Detect which cell encompasses the target text, then output its (x, y) center coordinate. 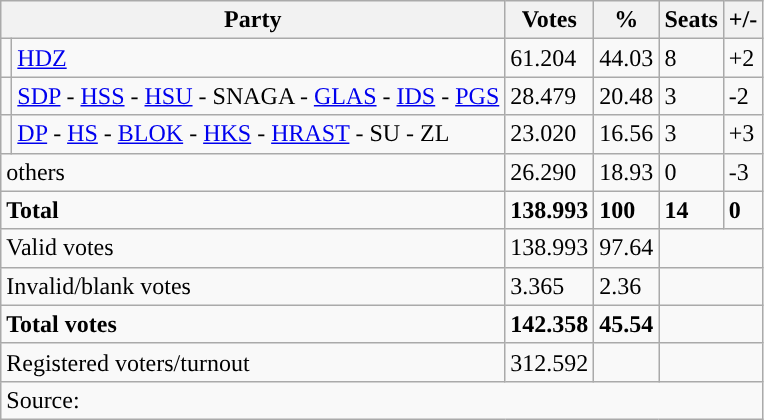
26.290 (550, 172)
Votes (550, 20)
44.03 (626, 58)
+3 (742, 134)
14 (691, 210)
Total votes (253, 324)
HDZ (258, 58)
Invalid/blank votes (253, 286)
Valid votes (253, 248)
312.592 (550, 362)
+2 (742, 58)
-3 (742, 172)
DP - HS - BLOK - HKS - HRAST - SU - ZL (258, 134)
45.54 (626, 324)
97.64 (626, 248)
8 (691, 58)
100 (626, 210)
20.48 (626, 96)
61.204 (550, 58)
Total (253, 210)
142.358 (550, 324)
18.93 (626, 172)
3.365 (550, 286)
SDP - HSS - HSU - SNAGA - GLAS - IDS - PGS (258, 96)
+/- (742, 20)
Registered voters/turnout (253, 362)
Seats (691, 20)
Party (253, 20)
Source: (382, 400)
-2 (742, 96)
% (626, 20)
others (253, 172)
28.479 (550, 96)
23.020 (550, 134)
16.56 (626, 134)
2.36 (626, 286)
